Search for the cell housing the specified text and yield its (x, y) center coordinate. 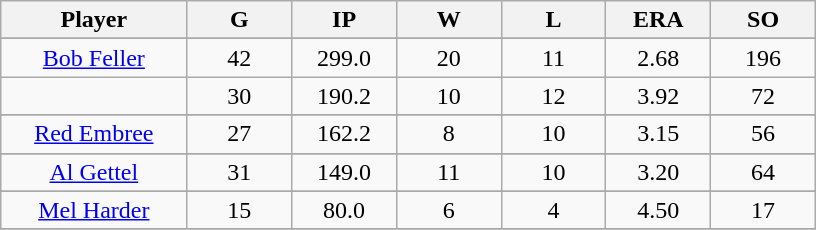
3.20 (658, 172)
Mel Harder (94, 210)
3.92 (658, 96)
72 (764, 96)
149.0 (344, 172)
190.2 (344, 96)
SO (764, 20)
4 (554, 210)
3.15 (658, 134)
6 (448, 210)
ERA (658, 20)
20 (448, 58)
Player (94, 20)
12 (554, 96)
30 (240, 96)
64 (764, 172)
W (448, 20)
42 (240, 58)
15 (240, 210)
17 (764, 210)
56 (764, 134)
4.50 (658, 210)
196 (764, 58)
162.2 (344, 134)
L (554, 20)
G (240, 20)
2.68 (658, 58)
31 (240, 172)
80.0 (344, 210)
Al Gettel (94, 172)
299.0 (344, 58)
27 (240, 134)
8 (448, 134)
IP (344, 20)
Red Embree (94, 134)
Bob Feller (94, 58)
